Extract the [x, y] coordinate from the center of the cell holding the provided text.  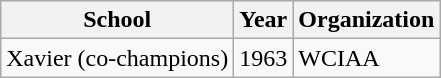
1963 [264, 58]
Xavier (co-champions) [118, 58]
Organization [366, 20]
WCIAA [366, 58]
Year [264, 20]
School [118, 20]
